Pinpoint the cell where the given text exists, returning its (x, y) midpoint coordinate. 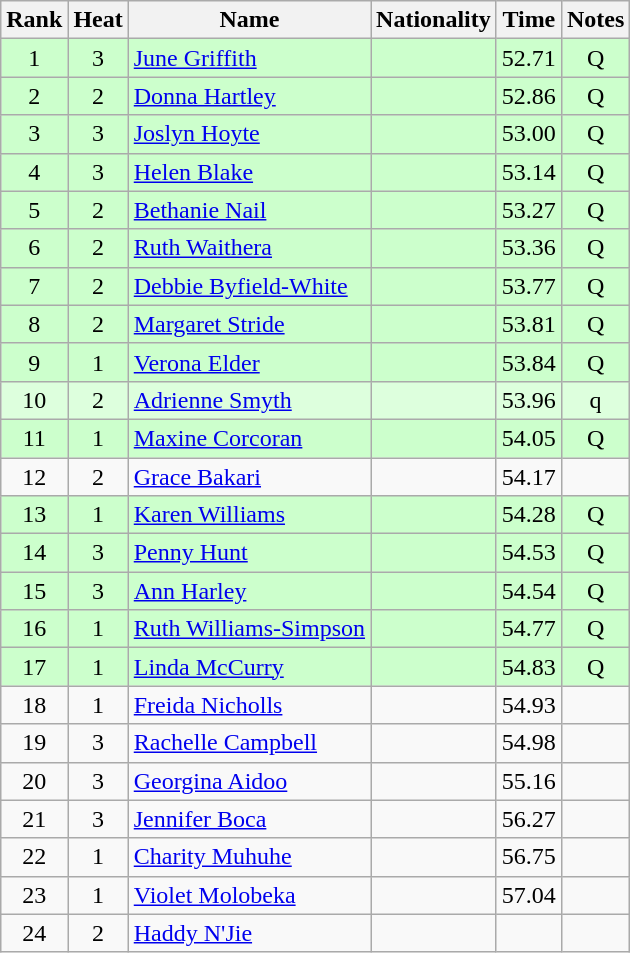
14 (34, 553)
54.54 (528, 591)
Ruth Williams-Simpson (249, 629)
11 (34, 438)
Verona Elder (249, 362)
53.84 (528, 362)
18 (34, 705)
54.53 (528, 553)
Margaret Stride (249, 324)
52.86 (528, 96)
15 (34, 591)
Grace Bakari (249, 477)
Haddy N'Jie (249, 933)
19 (34, 743)
q (595, 400)
20 (34, 781)
Name (249, 20)
Joslyn Hoyte (249, 134)
17 (34, 667)
5 (34, 210)
54.05 (528, 438)
June Griffith (249, 58)
Time (528, 20)
Bethanie Nail (249, 210)
10 (34, 400)
55.16 (528, 781)
Charity Muhuhe (249, 857)
54.77 (528, 629)
21 (34, 819)
54.17 (528, 477)
54.98 (528, 743)
12 (34, 477)
Karen Williams (249, 515)
54.28 (528, 515)
53.77 (528, 286)
Rachelle Campbell (249, 743)
53.27 (528, 210)
Freida Nicholls (249, 705)
56.75 (528, 857)
56.27 (528, 819)
53.14 (528, 172)
Jennifer Boca (249, 819)
13 (34, 515)
53.36 (528, 248)
53.96 (528, 400)
Penny Hunt (249, 553)
57.04 (528, 895)
54.83 (528, 667)
52.71 (528, 58)
4 (34, 172)
Maxine Corcoran (249, 438)
16 (34, 629)
Notes (595, 20)
Adrienne Smyth (249, 400)
6 (34, 248)
54.93 (528, 705)
23 (34, 895)
Debbie Byfield-White (249, 286)
Linda McCurry (249, 667)
22 (34, 857)
7 (34, 286)
Heat (98, 20)
8 (34, 324)
Donna Hartley (249, 96)
Rank (34, 20)
Ruth Waithera (249, 248)
Georgina Aidoo (249, 781)
Nationality (434, 20)
53.00 (528, 134)
24 (34, 933)
Helen Blake (249, 172)
53.81 (528, 324)
Violet Molobeka (249, 895)
9 (34, 362)
Ann Harley (249, 591)
